Capture the cell that displays the provided text and extract its (x, y) central coordinate. 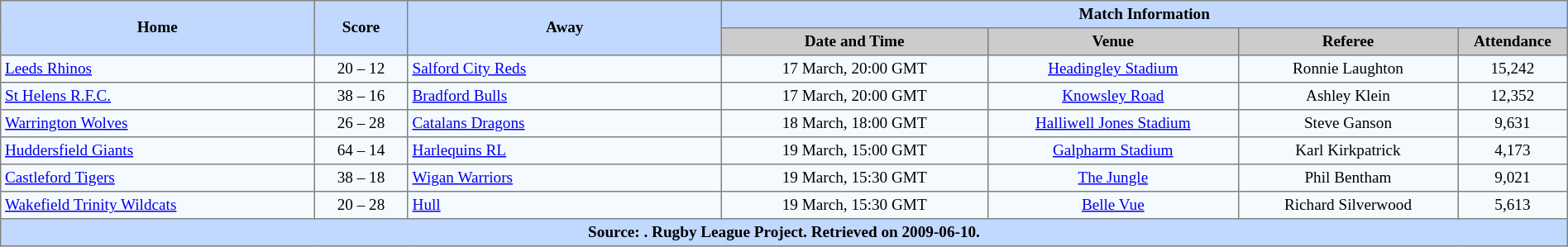
Away (564, 28)
Halliwell Jones Stadium (1113, 124)
Richard Silverwood (1348, 205)
Venue (1113, 41)
Headingley Stadium (1113, 69)
Catalans Dragons (564, 124)
The Jungle (1113, 178)
Harlequins RL (564, 150)
Home (157, 28)
4,173 (1513, 150)
Castleford Tigers (157, 178)
Date and Time (854, 41)
9,021 (1513, 178)
Ronnie Laughton (1348, 69)
15,242 (1513, 69)
26 – 28 (361, 124)
Hull (564, 205)
Attendance (1513, 41)
Ashley Klein (1348, 96)
Phil Bentham (1348, 178)
Salford City Reds (564, 69)
Match Information (1145, 15)
Huddersfield Giants (157, 150)
Knowsley Road (1113, 96)
18 March, 18:00 GMT (854, 124)
12,352 (1513, 96)
Score (361, 28)
Galpharm Stadium (1113, 150)
Leeds Rhinos (157, 69)
Wigan Warriors (564, 178)
20 – 28 (361, 205)
19 March, 15:00 GMT (854, 150)
Belle Vue (1113, 205)
Wakefield Trinity Wildcats (157, 205)
Bradford Bulls (564, 96)
38 – 18 (361, 178)
38 – 16 (361, 96)
Referee (1348, 41)
Source: . Rugby League Project. Retrieved on 2009-06-10. (784, 233)
Steve Ganson (1348, 124)
5,613 (1513, 205)
Karl Kirkpatrick (1348, 150)
9,631 (1513, 124)
Warrington Wolves (157, 124)
64 – 14 (361, 150)
20 – 12 (361, 69)
St Helens R.F.C. (157, 96)
